Provide the [x, y] coordinate of the cell's center where the given text is located.  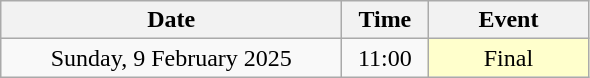
Sunday, 9 February 2025 [172, 58]
11:00 [385, 58]
Time [385, 20]
Final [508, 58]
Date [172, 20]
Event [508, 20]
